Return the (x, y) coordinate for the center point of the cell that contains the specified text.  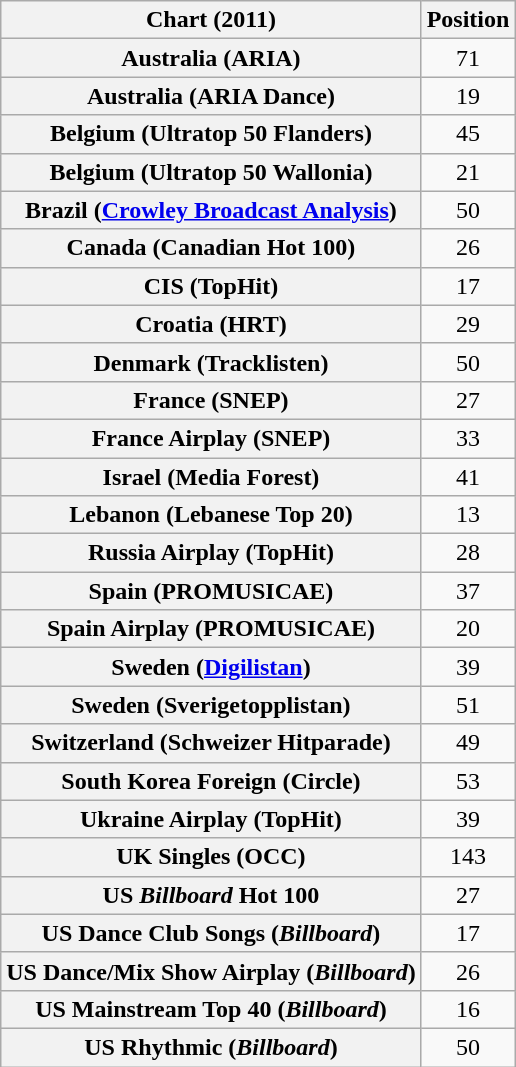
143 (468, 857)
US Rhythmic (Billboard) (211, 1047)
Ukraine Airplay (TopHit) (211, 819)
49 (468, 743)
Sweden (Sverigetopplistan) (211, 705)
Belgium (Ultratop 50 Wallonia) (211, 172)
France Airplay (SNEP) (211, 438)
Denmark (Tracklisten) (211, 362)
US Billboard Hot 100 (211, 895)
South Korea Foreign (Circle) (211, 781)
20 (468, 629)
37 (468, 591)
Sweden (Digilistan) (211, 667)
21 (468, 172)
19 (468, 96)
Spain (PROMUSICAE) (211, 591)
33 (468, 438)
Australia (ARIA) (211, 58)
41 (468, 477)
Belgium (Ultratop 50 Flanders) (211, 134)
45 (468, 134)
53 (468, 781)
Lebanon (Lebanese Top 20) (211, 515)
71 (468, 58)
29 (468, 324)
Spain Airplay (PROMUSICAE) (211, 629)
US Dance/Mix Show Airplay (Billboard) (211, 971)
13 (468, 515)
US Mainstream Top 40 (Billboard) (211, 1009)
Canada (Canadian Hot 100) (211, 248)
Position (468, 20)
CIS (TopHit) (211, 286)
US Dance Club Songs (Billboard) (211, 933)
28 (468, 553)
Croatia (HRT) (211, 324)
France (SNEP) (211, 400)
Brazil (Crowley Broadcast Analysis) (211, 210)
Russia Airplay (TopHit) (211, 553)
16 (468, 1009)
Israel (Media Forest) (211, 477)
UK Singles (OCC) (211, 857)
Switzerland (Schweizer Hitparade) (211, 743)
Australia (ARIA Dance) (211, 96)
Chart (2011) (211, 20)
51 (468, 705)
